Locate the cell with the specified text and output its [x, y] center coordinate. 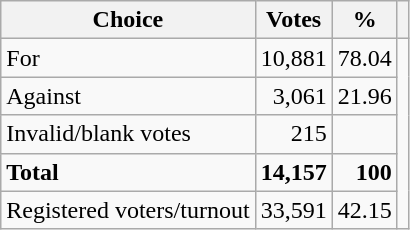
100 [364, 172]
42.15 [364, 210]
Votes [294, 20]
Choice [128, 20]
33,591 [294, 210]
78.04 [364, 58]
215 [294, 134]
14,157 [294, 172]
Invalid/blank votes [128, 134]
Registered voters/turnout [128, 210]
% [364, 20]
10,881 [294, 58]
Total [128, 172]
For [128, 58]
3,061 [294, 96]
Against [128, 96]
21.96 [364, 96]
